Search for the cell housing the specified text and yield its (X, Y) center coordinate. 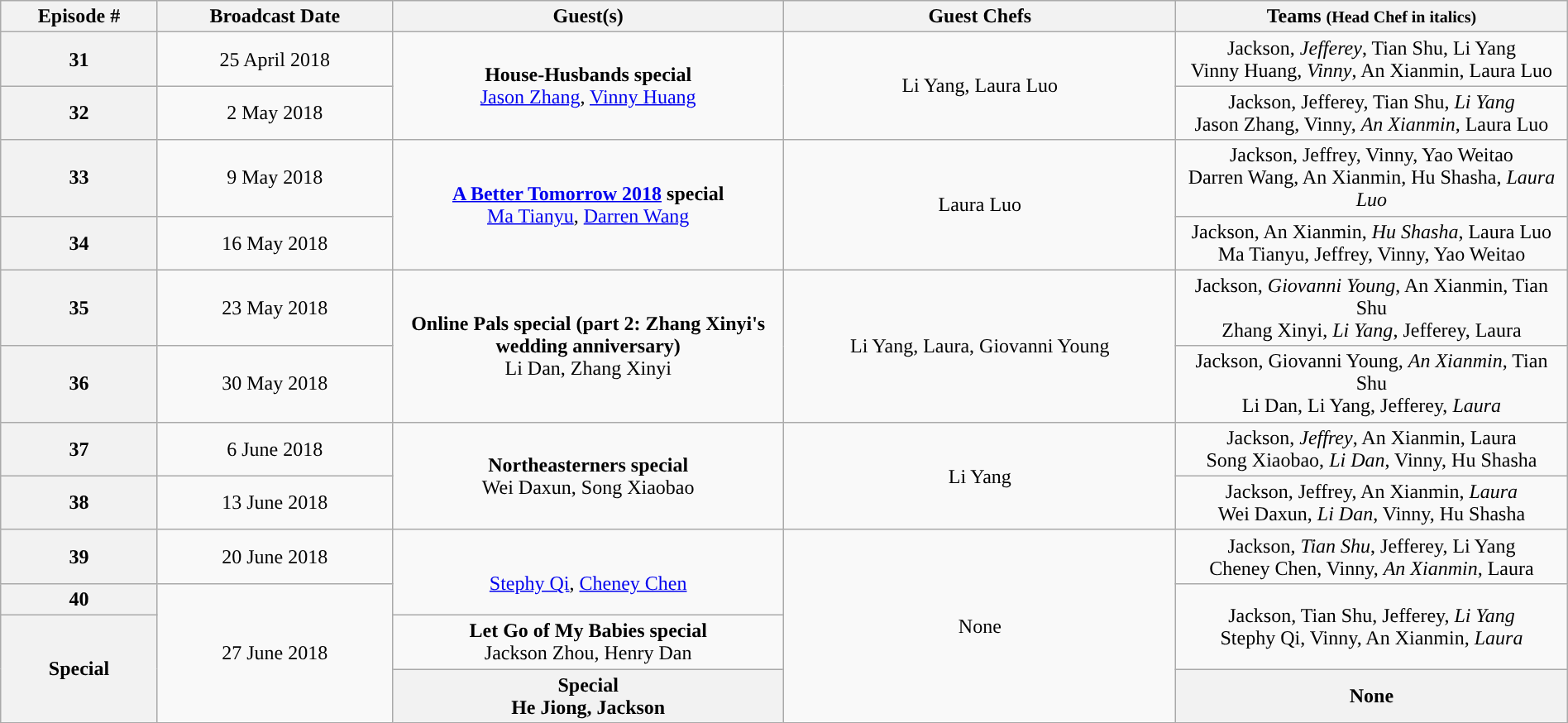
37 (79, 448)
33 (79, 178)
House-Husbands specialJason Zhang, Vinny Huang (588, 86)
27 June 2018 (275, 653)
Jackson, Jeffrey, An Xianmin, LauraWei Daxun, Li Dan, Vinny, Hu Shasha (1372, 503)
Jackson, Giovanni Young, An Xianmin, Tian ShuZhang Xinyi, Li Yang, Jefferey, Laura (1372, 308)
Jackson, Jeffrey, An Xianmin, LauraSong Xiaobao, Li Dan, Vinny, Hu Shasha (1372, 448)
31 (79, 60)
Li Yang, Laura Luo (980, 86)
16 May 2018 (275, 243)
A Better Tomorrow 2018 specialMa Tianyu, Darren Wang (588, 205)
13 June 2018 (275, 503)
SpecialHe Jiong, Jackson (588, 695)
Teams (Head Chef in italics) (1372, 17)
23 May 2018 (275, 308)
Jackson, Giovanni Young, An Xianmin, Tian ShuLi Dan, Li Yang, Jefferey, Laura (1372, 384)
38 (79, 503)
Broadcast Date (275, 17)
Guest Chefs (980, 17)
9 May 2018 (275, 178)
20 June 2018 (275, 556)
34 (79, 243)
Jackson, Jefferey, Tian Shu, Li YangVinny Huang, Vinny, An Xianmin, Laura Luo (1372, 60)
30 May 2018 (275, 384)
39 (79, 556)
Northeasterners specialWei Daxun, Song Xiaobao (588, 476)
25 April 2018 (275, 60)
Jackson, Tian Shu, Jefferey, Li YangCheney Chen, Vinny, An Xianmin, Laura (1372, 556)
35 (79, 308)
2 May 2018 (275, 113)
Jackson, Tian Shu, Jefferey, Li YangStephy Qi, Vinny, An Xianmin, Laura (1372, 625)
Jackson, An Xianmin, Hu Shasha, Laura LuoMa Tianyu, Jeffrey, Vinny, Yao Weitao (1372, 243)
32 (79, 113)
Special (79, 668)
Episode # (79, 17)
Laura Luo (980, 205)
Online Pals special (part 2: Zhang Xinyi's wedding anniversary)Li Dan, Zhang Xinyi (588, 346)
36 (79, 384)
Jackson, Jeffrey, Vinny, Yao WeitaoDarren Wang, An Xianmin, Hu Shasha, Laura Luo (1372, 178)
40 (79, 599)
Li Yang (980, 476)
Let Go of My Babies specialJackson Zhou, Henry Dan (588, 642)
Stephy Qi, Cheney Chen (588, 572)
6 June 2018 (275, 448)
Li Yang, Laura, Giovanni Young (980, 346)
Jackson, Jefferey, Tian Shu, Li YangJason Zhang, Vinny, An Xianmin, Laura Luo (1372, 113)
Guest(s) (588, 17)
